Pinpoint the cell where the given text exists, returning its (X, Y) midpoint coordinate. 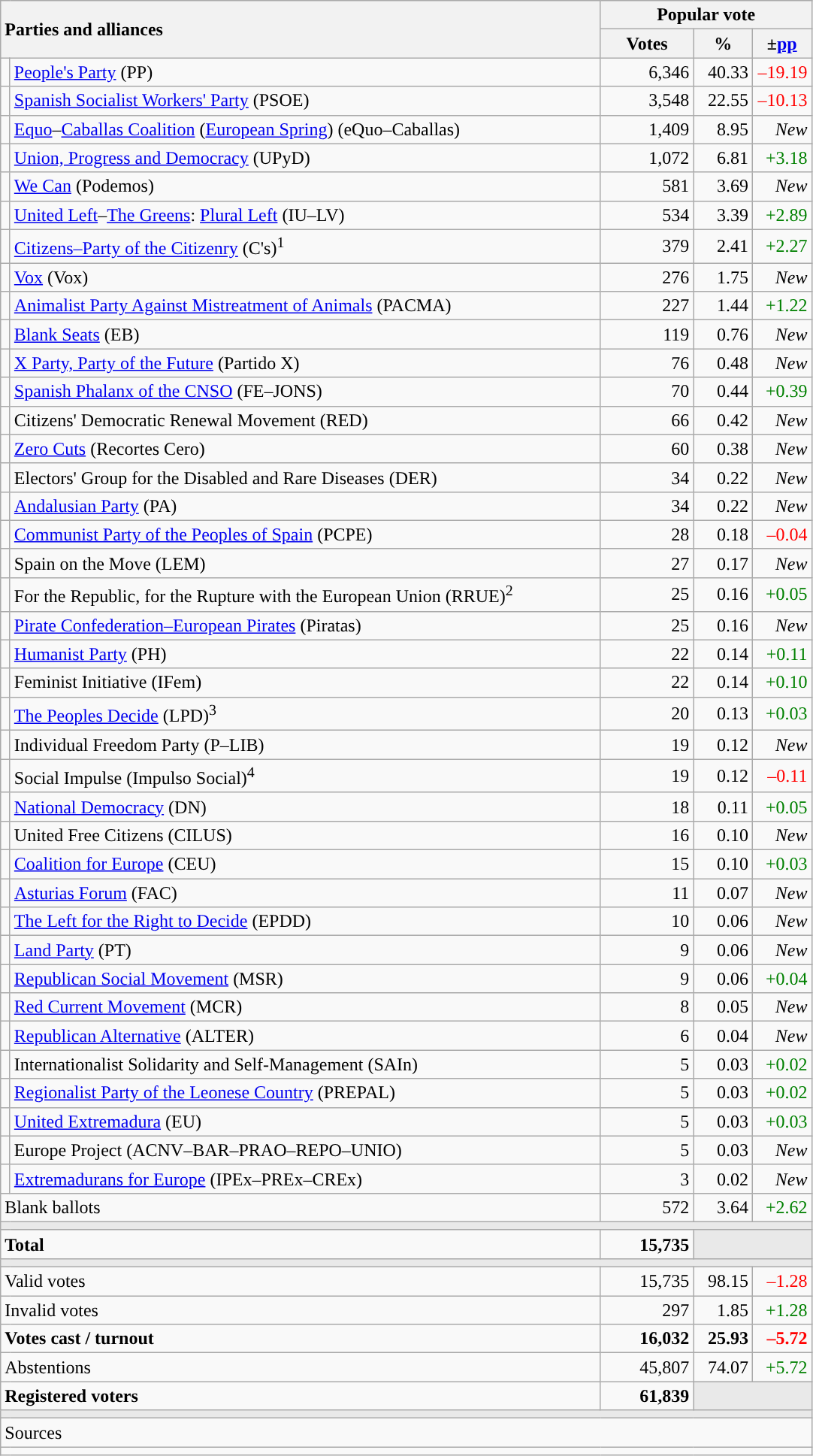
0.13 (723, 714)
6.81 (723, 158)
Blank Seats (EB) (305, 334)
Social Impulse (Impulso Social)4 (305, 776)
3.69 (723, 186)
276 (647, 277)
Communist Party of the Peoples of Spain (PCPE) (305, 534)
297 (647, 1310)
+0.10 (781, 683)
+2.89 (781, 215)
3.39 (723, 215)
–5.72 (781, 1339)
+2.62 (781, 1207)
379 (647, 247)
10 (647, 922)
60 (647, 449)
+0.11 (781, 654)
Invalid votes (301, 1310)
18 (647, 807)
8.95 (723, 129)
+3.18 (781, 158)
Land Party (PT) (305, 950)
40.33 (723, 72)
People's Party (PP) (305, 72)
119 (647, 334)
Parties and alliances (301, 29)
572 (647, 1207)
Feminist Initiative (IFem) (305, 683)
0.18 (723, 534)
Votes (647, 44)
We Can (Podemos) (305, 186)
Sources (406, 1433)
0.04 (723, 1036)
Extremadurans for Europe (IPEx–PREx–CREx) (305, 1179)
15 (647, 864)
Europe Project (ACNV–BAR–PRAO–REPO–UNIO) (305, 1150)
25.93 (723, 1339)
16,032 (647, 1339)
0.05 (723, 1007)
6,346 (647, 72)
0.11 (723, 807)
Asturias Forum (FAC) (305, 893)
Blank ballots (301, 1207)
1,072 (647, 158)
3 (647, 1179)
+1.28 (781, 1310)
The Left for the Right to Decide (EPDD) (305, 922)
581 (647, 186)
70 (647, 392)
United Left–The Greens: Plural Left (IU–LV) (305, 215)
0.48 (723, 363)
0.38 (723, 449)
Regionalist Party of the Leonese Country (PREPAL) (305, 1093)
3,548 (647, 101)
20 (647, 714)
+5.72 (781, 1367)
Total (301, 1244)
±pp (781, 44)
28 (647, 534)
1,409 (647, 129)
Valid votes (301, 1282)
1.75 (723, 277)
Coalition for Europe (CEU) (305, 864)
Registered voters (301, 1396)
0.17 (723, 563)
Humanist Party (PH) (305, 654)
22.55 (723, 101)
Animalist Party Against Mistreatment of Animals (PACMA) (305, 306)
66 (647, 420)
Spain on the Move (LEM) (305, 563)
0.02 (723, 1179)
–10.13 (781, 101)
Citizens' Democratic Renewal Movement (RED) (305, 420)
% (723, 44)
11 (647, 893)
Equo–Caballas Coalition (European Spring) (eQuo–Caballas) (305, 129)
45,807 (647, 1367)
–0.04 (781, 534)
For the Republic, for the Rupture with the European Union (RRUE)2 (305, 594)
0.76 (723, 334)
Red Current Movement (MCR) (305, 1007)
Vox (Vox) (305, 277)
Pirate Confederation–European Pirates (Piratas) (305, 625)
+0.39 (781, 392)
Abstentions (301, 1367)
1.85 (723, 1310)
Republican Alternative (ALTER) (305, 1036)
Zero Cuts (Recortes Cero) (305, 449)
16 (647, 835)
98.15 (723, 1282)
The Peoples Decide (LPD)3 (305, 714)
Popular vote (706, 15)
76 (647, 363)
0.42 (723, 420)
Spanish Phalanx of the CNSO (FE–JONS) (305, 392)
United Free Citizens (CILUS) (305, 835)
3.64 (723, 1207)
61,839 (647, 1396)
0.44 (723, 392)
227 (647, 306)
Spanish Socialist Workers' Party (PSOE) (305, 101)
+2.27 (781, 247)
Individual Freedom Party (P–LIB) (305, 745)
Andalusian Party (PA) (305, 506)
+0.04 (781, 979)
2.41 (723, 247)
Union, Progress and Democracy (UPyD) (305, 158)
0.07 (723, 893)
6 (647, 1036)
Internationalist Solidarity and Self-Management (SAIn) (305, 1064)
–1.28 (781, 1282)
74.07 (723, 1367)
534 (647, 215)
–0.11 (781, 776)
National Democracy (DN) (305, 807)
United Extremadura (EU) (305, 1122)
X Party, Party of the Future (Partido X) (305, 363)
Republican Social Movement (MSR) (305, 979)
+1.22 (781, 306)
–19.19 (781, 72)
Citizens–Party of the Citizenry (C's)1 (305, 247)
8 (647, 1007)
Votes cast / turnout (301, 1339)
27 (647, 563)
1.44 (723, 306)
Electors' Group for the Disabled and Rare Diseases (DER) (305, 477)
